Scan for the cell matching the given text and deliver its [X, Y] coordinate at center. 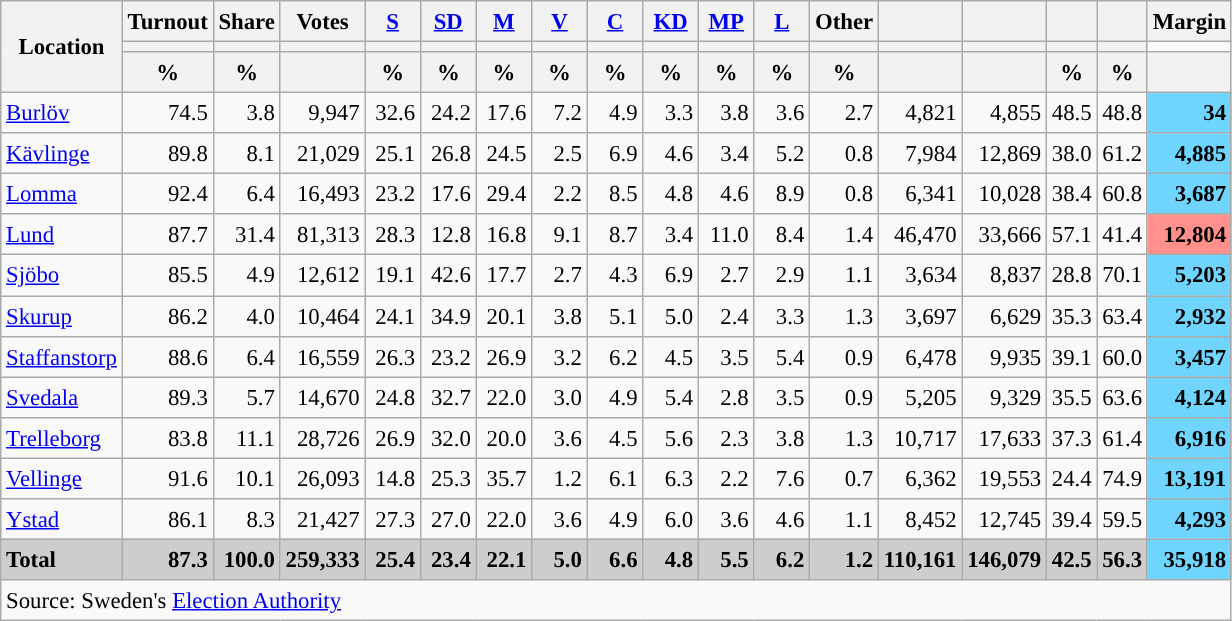
28.3 [393, 234]
22.1 [504, 560]
59.5 [1122, 520]
5.6 [671, 438]
24.5 [504, 154]
20.1 [504, 316]
Staffanstorp [62, 356]
83.8 [168, 438]
Source: Sweden's Election Authority [616, 600]
21,029 [322, 154]
28,726 [322, 438]
35.5 [1071, 398]
2,932 [1189, 316]
19,553 [1004, 478]
60.8 [1122, 194]
3,687 [1189, 194]
74.9 [1122, 478]
4,821 [920, 114]
7,984 [920, 154]
Svedala [62, 398]
Vellinge [62, 478]
56.3 [1122, 560]
85.5 [168, 276]
12,804 [1189, 234]
37.3 [1071, 438]
39.1 [1071, 356]
14,670 [322, 398]
6,629 [1004, 316]
26,093 [322, 478]
MP [726, 22]
27.0 [448, 520]
8.3 [246, 520]
24.8 [393, 398]
86.2 [168, 316]
26.8 [448, 154]
28.8 [1071, 276]
8,837 [1004, 276]
34.9 [448, 316]
Ystad [62, 520]
9.1 [560, 234]
C [615, 22]
5,205 [920, 398]
4.3 [615, 276]
1.4 [844, 234]
L [782, 22]
KD [671, 22]
89.8 [168, 154]
10,717 [920, 438]
S [393, 22]
2.9 [782, 276]
Lomma [62, 194]
2.3 [726, 438]
61.2 [1122, 154]
17,633 [1004, 438]
21,427 [322, 520]
61.4 [1122, 438]
4,124 [1189, 398]
41.4 [1122, 234]
9,935 [1004, 356]
42.6 [448, 276]
48.5 [1071, 114]
Share [246, 22]
3,697 [920, 316]
86.1 [168, 520]
60.0 [1122, 356]
3.2 [560, 356]
35,918 [1189, 560]
Total [62, 560]
Votes [322, 22]
2.4 [726, 316]
110,161 [920, 560]
8.9 [782, 194]
100.0 [246, 560]
12.8 [448, 234]
12,869 [1004, 154]
23.4 [448, 560]
4.0 [246, 316]
57.1 [1071, 234]
48.8 [1122, 114]
6.3 [671, 478]
27.3 [393, 520]
32.6 [393, 114]
6.1 [615, 478]
25.4 [393, 560]
38.4 [1071, 194]
87.3 [168, 560]
35.3 [1071, 316]
Location [62, 47]
Turnout [168, 22]
Lund [62, 234]
11.1 [246, 438]
4,293 [1189, 520]
V [560, 22]
16,493 [322, 194]
32.0 [448, 438]
8.7 [615, 234]
24.1 [393, 316]
6,362 [920, 478]
31.4 [246, 234]
74.5 [168, 114]
10,028 [1004, 194]
Trelleborg [62, 438]
34 [1189, 114]
2.8 [726, 398]
6,341 [920, 194]
39.4 [1071, 520]
5.5 [726, 560]
70.1 [1122, 276]
16,559 [322, 356]
Other [844, 22]
81,313 [322, 234]
5,203 [1189, 276]
9,329 [1004, 398]
Kävlinge [62, 154]
38.0 [1071, 154]
3.0 [560, 398]
5.7 [246, 398]
63.6 [1122, 398]
10.1 [246, 478]
91.6 [168, 478]
88.6 [168, 356]
7.6 [782, 478]
Burlöv [62, 114]
24.4 [1071, 478]
4,855 [1004, 114]
8.4 [782, 234]
Margin [1189, 22]
5.2 [782, 154]
3,634 [920, 276]
24.2 [448, 114]
46,470 [920, 234]
92.4 [168, 194]
8.5 [615, 194]
26.3 [393, 356]
16.8 [504, 234]
13,191 [1189, 478]
2.5 [560, 154]
6.6 [615, 560]
35.7 [504, 478]
M [504, 22]
89.3 [168, 398]
6,478 [920, 356]
7.2 [560, 114]
12,612 [322, 276]
6,916 [1189, 438]
Sjöbo [62, 276]
5.1 [615, 316]
8,452 [920, 520]
42.5 [1071, 560]
87.7 [168, 234]
6.0 [671, 520]
259,333 [322, 560]
11.0 [726, 234]
12,745 [1004, 520]
Skurup [62, 316]
SD [448, 22]
0.7 [844, 478]
25.1 [393, 154]
8.1 [246, 154]
29.4 [504, 194]
3,457 [1189, 356]
9,947 [322, 114]
25.3 [448, 478]
14.8 [393, 478]
10,464 [322, 316]
33,666 [1004, 234]
20.0 [504, 438]
4,885 [1189, 154]
146,079 [1004, 560]
32.7 [448, 398]
19.1 [393, 276]
63.4 [1122, 316]
17.7 [504, 276]
